Detect which cell encompasses the target text, then output its (x, y) center coordinate. 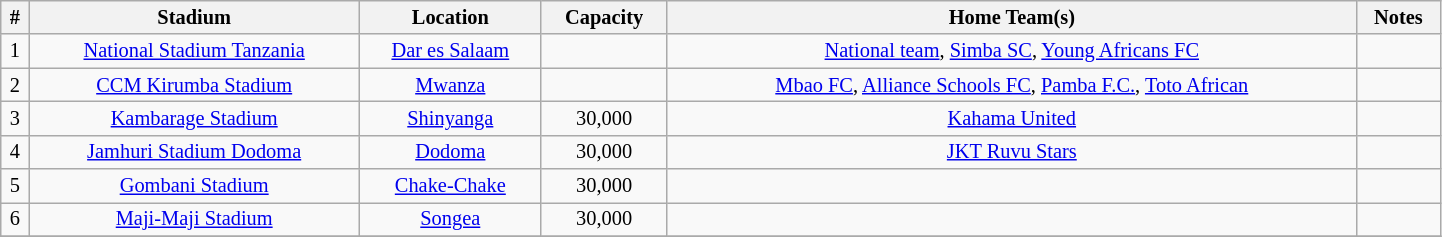
Mbao FC, Alliance Schools FC, Pamba F.C., Toto African (1012, 85)
1 (15, 51)
Kambarage Stadium (194, 118)
Chake-Chake (450, 186)
6 (15, 219)
2 (15, 85)
Stadium (194, 17)
National Stadium Tanzania (194, 51)
Notes (1398, 17)
Kahama United (1012, 118)
Songea (450, 219)
Mwanza (450, 85)
JKT Ruvu Stars (1012, 152)
CCM Kirumba Stadium (194, 85)
Dodoma (450, 152)
Jamhuri Stadium Dodoma (194, 152)
4 (15, 152)
Gombani Stadium (194, 186)
# (15, 17)
Maji-Maji Stadium (194, 219)
Location (450, 17)
Dar es Salaam (450, 51)
National team, Simba SC, Young Africans FC (1012, 51)
3 (15, 118)
Capacity (604, 17)
5 (15, 186)
Shinyanga (450, 118)
Home Team(s) (1012, 17)
